Pinpoint the cell where the given text exists, returning its (X, Y) midpoint coordinate. 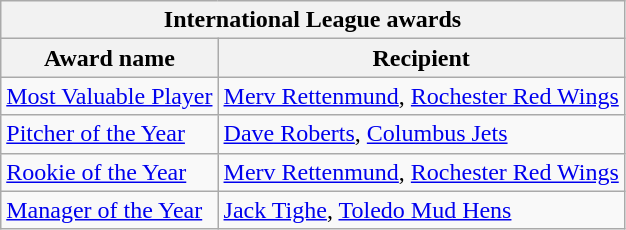
Dave Roberts, Columbus Jets (421, 134)
Rookie of the Year (110, 172)
Jack Tighe, Toledo Mud Hens (421, 210)
Most Valuable Player (110, 96)
Award name (110, 58)
International League awards (313, 20)
Manager of the Year (110, 210)
Recipient (421, 58)
Pitcher of the Year (110, 134)
